For the text-containing cell, return its midpoint in [X, Y] coordinate format. 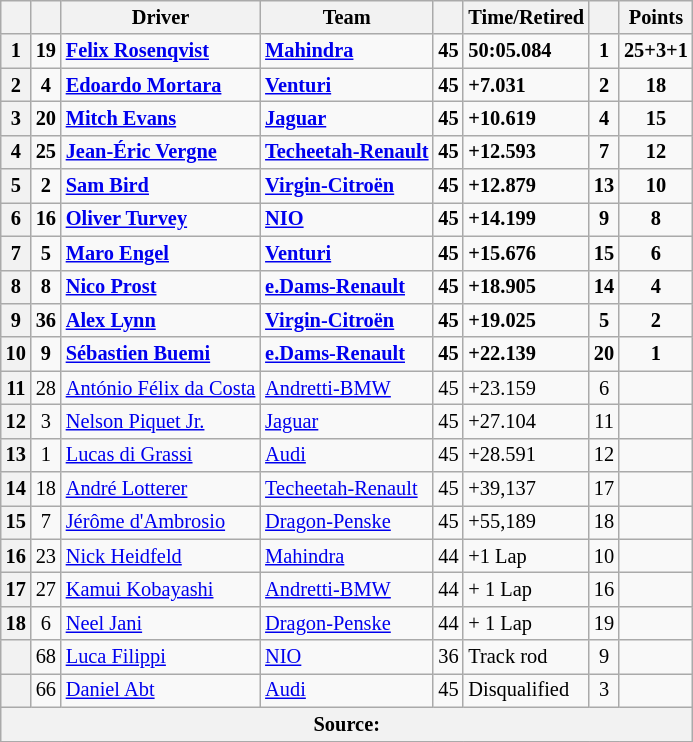
André Lotterer [160, 489]
+22.139 [526, 354]
Neel Jani [160, 623]
+28.591 [526, 455]
+18.905 [526, 287]
+12.593 [526, 152]
Jean-Éric Vergne [160, 152]
68 [46, 657]
Nick Heidfeld [160, 556]
Disqualified [526, 690]
27 [46, 589]
+39,137 [526, 489]
Track rod [526, 657]
Source: [347, 724]
António Félix da Costa [160, 388]
Nelson Piquet Jr. [160, 421]
Oliver Turvey [160, 219]
66 [46, 690]
+7.031 [526, 85]
50:05.084 [526, 51]
Daniel Abt [160, 690]
Driver [160, 17]
Lucas di Grassi [160, 455]
Alex Lynn [160, 320]
Edoardo Mortara [160, 85]
Nico Prost [160, 287]
Jérôme d'Ambrosio [160, 522]
25+3+1 [656, 51]
23 [46, 556]
Sébastien Buemi [160, 354]
Maro Engel [160, 253]
+23.159 [526, 388]
+55,189 [526, 522]
+10.619 [526, 118]
28 [46, 388]
+12.879 [526, 186]
Luca Filippi [160, 657]
+27.104 [526, 421]
Kamui Kobayashi [160, 589]
+15.676 [526, 253]
Points [656, 17]
+1 Lap [526, 556]
25 [46, 152]
Sam Bird [160, 186]
Time/Retired [526, 17]
+14.199 [526, 219]
Mitch Evans [160, 118]
Team [346, 17]
+19.025 [526, 320]
Felix Rosenqvist [160, 51]
